Provide the [x, y] coordinate of the cell's center where the given text is located.  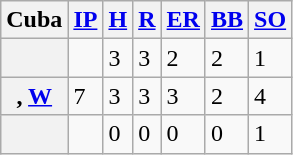
Cuba [34, 20]
IP [86, 20]
SO [270, 20]
ER [183, 20]
BB [226, 20]
7 [86, 96]
, W [34, 96]
H [118, 20]
4 [270, 96]
R [147, 20]
